Scan for the cell matching the given text and deliver its [X, Y] coordinate at center. 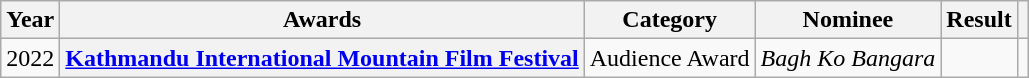
Result [979, 20]
Year [30, 20]
Audience Award [670, 58]
Category [670, 20]
Bagh Ko Bangara [848, 58]
Kathmandu International Mountain Film Festival [322, 58]
Awards [322, 20]
2022 [30, 58]
Nominee [848, 20]
